Pinpoint the cell where the given text exists, returning its (x, y) midpoint coordinate. 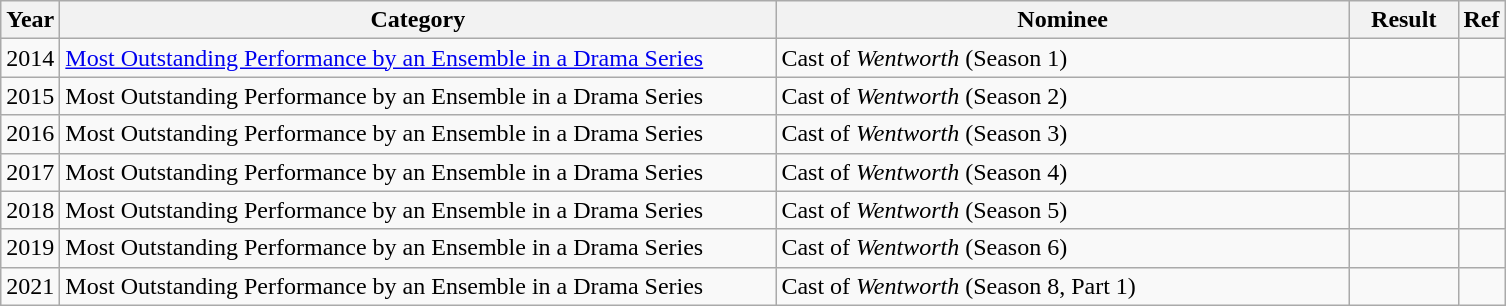
Cast of Wentworth (Season 6) (1063, 248)
2017 (30, 172)
Cast of Wentworth (Season 5) (1063, 210)
Cast of Wentworth (Season 1) (1063, 58)
Nominee (1063, 20)
2014 (30, 58)
Cast of Wentworth (Season 4) (1063, 172)
Cast of Wentworth (Season 2) (1063, 96)
Ref (1482, 20)
Cast of Wentworth (Season 8, Part 1) (1063, 286)
Category (418, 20)
2015 (30, 96)
2021 (30, 286)
Year (30, 20)
2018 (30, 210)
Result (1404, 20)
Cast of Wentworth (Season 3) (1063, 134)
2016 (30, 134)
2019 (30, 248)
